Identify which cell holds the provided text, then report its (x, y) central coordinate. 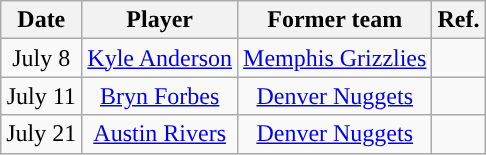
July 8 (42, 58)
Memphis Grizzlies (335, 58)
July 11 (42, 96)
Date (42, 20)
Bryn Forbes (160, 96)
July 21 (42, 134)
Former team (335, 20)
Austin Rivers (160, 134)
Ref. (458, 20)
Player (160, 20)
Kyle Anderson (160, 58)
